Search for the cell housing the specified text and yield its [X, Y] center coordinate. 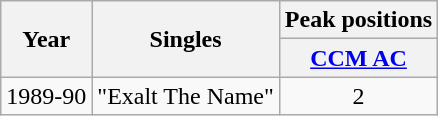
2 [358, 96]
Year [46, 39]
1989-90 [46, 96]
Peak positions [358, 20]
Singles [186, 39]
CCM AC [358, 58]
"Exalt The Name" [186, 96]
